From the cell containing the given text, extract its center point as (x, y) coordinate. 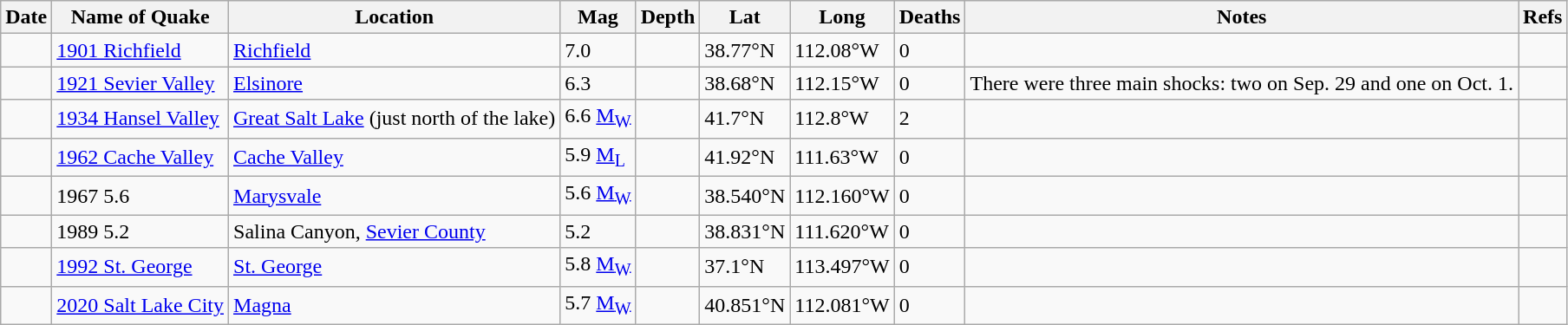
1967 5.6 (140, 196)
113.497°W (842, 267)
Salina Canyon, Sevier County (395, 231)
112.08°W (842, 50)
Great Salt Lake (just north of the lake) (395, 119)
1934 Hansel Valley (140, 119)
Mag (598, 17)
There were three main shocks: two on Sep. 29 and one on Oct. 1. (1242, 83)
5.2 (598, 231)
112.081°W (842, 305)
40.851°N (745, 305)
Location (395, 17)
5.7 MW (598, 305)
1921 Sevier Valley (140, 83)
1992 St. George (140, 267)
38.77°N (745, 50)
112.160°W (842, 196)
38.68°N (745, 83)
Notes (1242, 17)
111.63°W (842, 157)
1901 Richfield (140, 50)
Date (26, 17)
5.6 MW (598, 196)
41.92°N (745, 157)
2 (930, 119)
112.15°W (842, 83)
Richfield (395, 50)
37.1°N (745, 267)
5.9 ML (598, 157)
112.8°W (842, 119)
5.8 MW (598, 267)
2020 Salt Lake City (140, 305)
St. George (395, 267)
41.7°N (745, 119)
6.3 (598, 83)
1962 Cache Valley (140, 157)
Magna (395, 305)
Marysvale (395, 196)
Refs (1543, 17)
Long (842, 17)
Cache Valley (395, 157)
Deaths (930, 17)
Lat (745, 17)
38.540°N (745, 196)
Name of Quake (140, 17)
111.620°W (842, 231)
38.831°N (745, 231)
7.0 (598, 50)
Depth (668, 17)
6.6 MW (598, 119)
Elsinore (395, 83)
1989 5.2 (140, 231)
